Extract the (x, y) coordinate from the center of the cell holding the provided text.  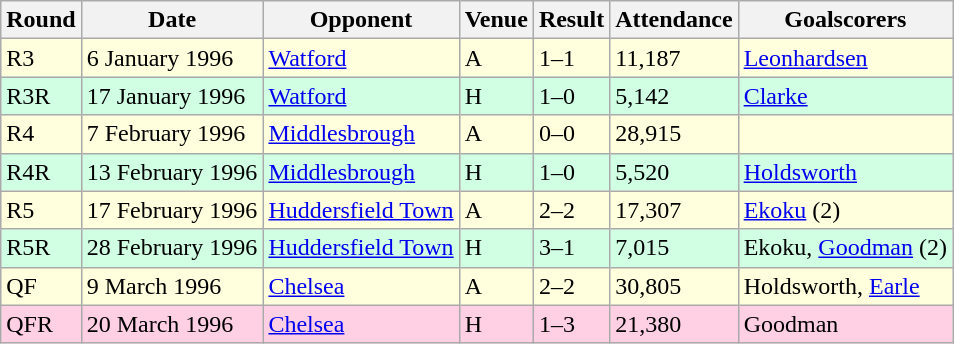
5,142 (674, 96)
R3R (41, 96)
Ekoku (2) (845, 210)
R5 (41, 210)
Attendance (674, 20)
Holdsworth, Earle (845, 286)
28 February 1996 (172, 248)
1–1 (571, 58)
Holdsworth (845, 172)
R5R (41, 248)
13 February 1996 (172, 172)
30,805 (674, 286)
17 February 1996 (172, 210)
3–1 (571, 248)
Ekoku, Goodman (2) (845, 248)
20 March 1996 (172, 324)
Goodman (845, 324)
21,380 (674, 324)
Clarke (845, 96)
Venue (496, 20)
Result (571, 20)
7 February 1996 (172, 134)
11,187 (674, 58)
6 January 1996 (172, 58)
0–0 (571, 134)
Leonhardsen (845, 58)
Goalscorers (845, 20)
1–3 (571, 324)
Opponent (361, 20)
17 January 1996 (172, 96)
7,015 (674, 248)
Round (41, 20)
Date (172, 20)
R4 (41, 134)
R4R (41, 172)
28,915 (674, 134)
5,520 (674, 172)
QFR (41, 324)
QF (41, 286)
9 March 1996 (172, 286)
17,307 (674, 210)
R3 (41, 58)
